Find where the given text appears and provide that cell's center as (X, Y) coordinate. 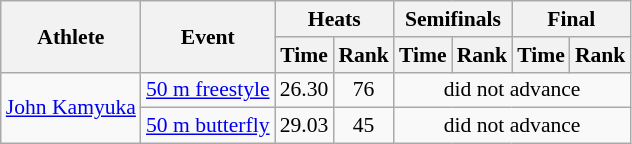
Athlete (71, 36)
26.30 (304, 90)
29.03 (304, 126)
45 (364, 126)
Heats (334, 19)
Final (571, 19)
50 m freestyle (208, 90)
50 m butterfly (208, 126)
Semifinals (453, 19)
76 (364, 90)
Event (208, 36)
John Kamyuka (71, 108)
